Locate the cell with the specified text and output its [x, y] center coordinate. 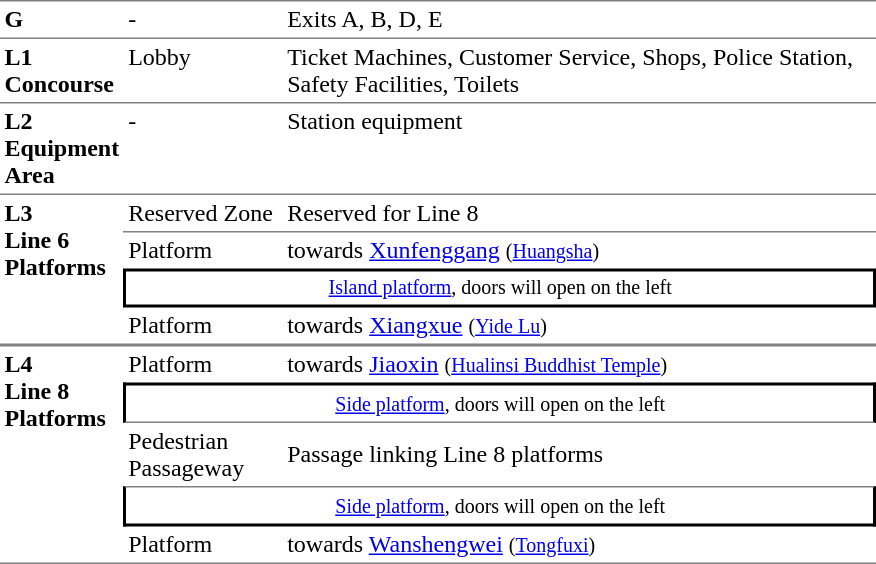
Lobby [204, 70]
Reserved Zone [204, 213]
G [62, 19]
L2Equipment Area [62, 148]
Pedestrian Passageway [204, 454]
L1Concourse [62, 70]
L3Line 6 Platforms [62, 270]
L4Line 8 Platforms [62, 454]
